Pinpoint the cell where the given text exists, returning its (X, Y) midpoint coordinate. 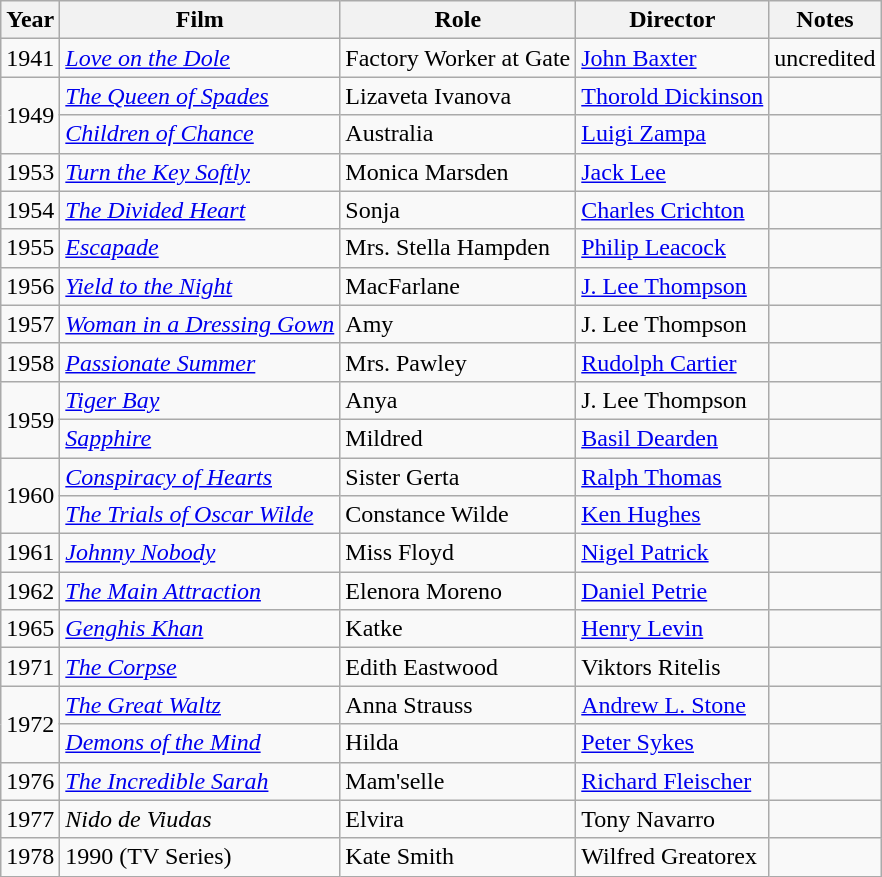
The Main Attraction (200, 591)
Role (458, 20)
Miss Floyd (458, 553)
Edith Eastwood (458, 667)
The Divided Heart (200, 210)
1941 (30, 58)
1954 (30, 210)
1955 (30, 248)
Australia (458, 134)
Hilda (458, 743)
Tiger Bay (200, 400)
The Incredible Sarah (200, 781)
Mildred (458, 438)
1971 (30, 667)
Genghis Khan (200, 629)
Wilfred Greatorex (672, 857)
Ken Hughes (672, 515)
Jack Lee (672, 172)
Anna Strauss (458, 705)
Turn the Key Softly (200, 172)
MacFarlane (458, 286)
Thorold Dickinson (672, 96)
Monica Marsden (458, 172)
Peter Sykes (672, 743)
1961 (30, 553)
1958 (30, 362)
1953 (30, 172)
Mrs. Stella Hampden (458, 248)
Lizaveta Ivanova (458, 96)
Amy (458, 324)
Elvira (458, 819)
Escapade (200, 248)
Yield to the Night (200, 286)
Passionate Summer (200, 362)
Tony Navarro (672, 819)
Viktors Ritelis (672, 667)
Johnny Nobody (200, 553)
Constance Wilde (458, 515)
Nido de Viudas (200, 819)
1949 (30, 115)
1962 (30, 591)
The Queen of Spades (200, 96)
Katke (458, 629)
Daniel Petrie (672, 591)
Demons of the Mind (200, 743)
Nigel Patrick (672, 553)
Richard Fleischer (672, 781)
The Great Waltz (200, 705)
Notes (825, 20)
Mam'selle (458, 781)
Basil Dearden (672, 438)
John Baxter (672, 58)
The Corpse (200, 667)
Film (200, 20)
Henry Levin (672, 629)
Anya (458, 400)
1977 (30, 819)
1976 (30, 781)
Year (30, 20)
1972 (30, 724)
Kate Smith (458, 857)
Children of Chance (200, 134)
Sonja (458, 210)
Love on the Dole (200, 58)
1960 (30, 496)
Philip Leacock (672, 248)
1957 (30, 324)
Sapphire (200, 438)
Elenora Moreno (458, 591)
Luigi Zampa (672, 134)
Conspiracy of Hearts (200, 477)
Director (672, 20)
Andrew L. Stone (672, 705)
Ralph Thomas (672, 477)
Factory Worker at Gate (458, 58)
1965 (30, 629)
Charles Crichton (672, 210)
Rudolph Cartier (672, 362)
Mrs. Pawley (458, 362)
The Trials of Oscar Wilde (200, 515)
Woman in a Dressing Gown (200, 324)
uncredited (825, 58)
1978 (30, 857)
Sister Gerta (458, 477)
1959 (30, 419)
1956 (30, 286)
1990 (TV Series) (200, 857)
